Return the (x, y) coordinate for the center point of the cell that contains the specified text.  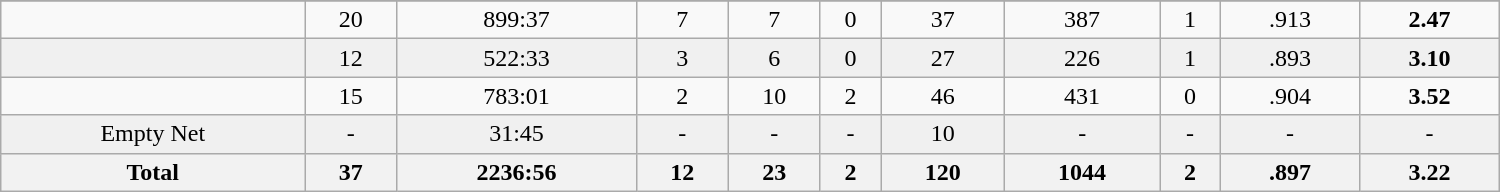
2236:56 (516, 172)
27 (943, 58)
2.47 (1430, 20)
.897 (1290, 172)
.913 (1290, 20)
387 (1082, 20)
.893 (1290, 58)
15 (351, 96)
431 (1082, 96)
6 (774, 58)
23 (774, 172)
Total (153, 172)
3.22 (1430, 172)
1044 (1082, 172)
522:33 (516, 58)
3.10 (1430, 58)
3.52 (1430, 96)
899:37 (516, 20)
120 (943, 172)
31:45 (516, 134)
.904 (1290, 96)
783:01 (516, 96)
226 (1082, 58)
3 (682, 58)
Empty Net (153, 134)
46 (943, 96)
20 (351, 20)
